Provide the [x, y] coordinate of the cell's center where the given text is located.  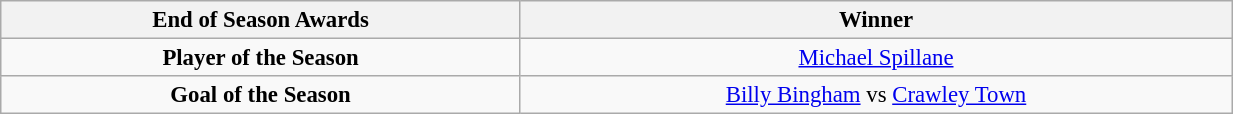
Michael Spillane [876, 58]
Billy Bingham vs Crawley Town [876, 95]
Winner [876, 20]
Goal of the Season [261, 95]
End of Season Awards [261, 20]
Player of the Season [261, 58]
